Return the (x, y) coordinate for the center point of the cell that contains the specified text.  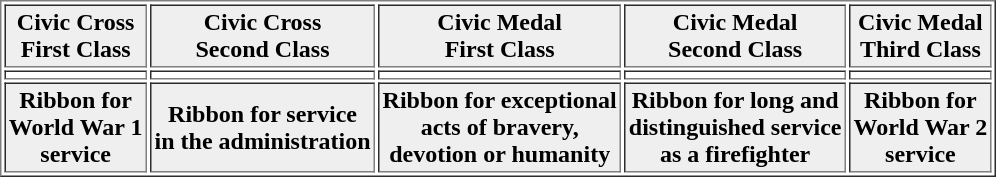
Ribbon for exceptionalacts of bravery,devotion or humanity (500, 127)
Civic CrossSecond Class (262, 36)
Civic CrossFirst Class (76, 36)
Ribbon for long anddistinguished serviceas a firefighter (735, 127)
Ribbon forWorld War 1service (76, 127)
Ribbon forWorld War 2service (920, 127)
Civic MedalSecond Class (735, 36)
Civic MedalFirst Class (500, 36)
Ribbon for servicein the administration (262, 127)
Civic MedalThird Class (920, 36)
